For the text-containing cell, return its midpoint in [X, Y] coordinate format. 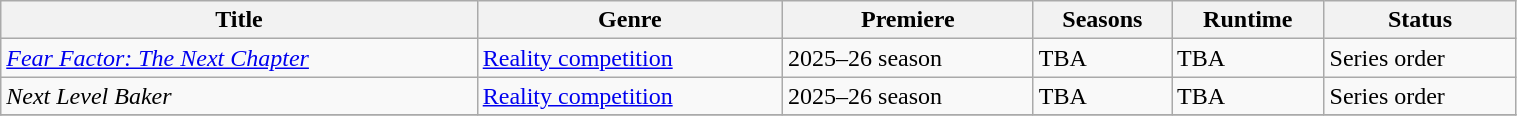
Genre [630, 20]
Runtime [1248, 20]
Premiere [908, 20]
Fear Factor: The Next Chapter [239, 58]
Seasons [1102, 20]
Status [1420, 20]
Title [239, 20]
Next Level Baker [239, 96]
